Capture the cell that displays the provided text and extract its (x, y) central coordinate. 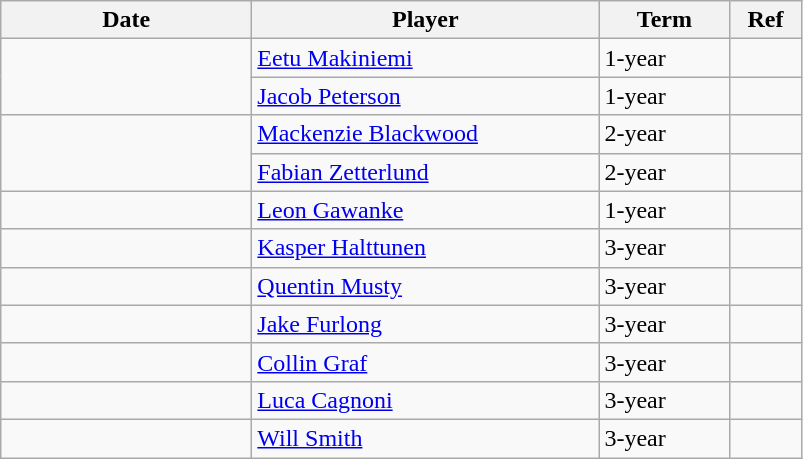
Will Smith (426, 438)
Date (126, 20)
Collin Graf (426, 362)
Luca Cagnoni (426, 400)
Eetu Makiniemi (426, 58)
Kasper Halttunen (426, 248)
Jacob Peterson (426, 96)
Leon Gawanke (426, 210)
Ref (766, 20)
Mackenzie Blackwood (426, 134)
Fabian Zetterlund (426, 172)
Jake Furlong (426, 324)
Term (664, 20)
Player (426, 20)
Quentin Musty (426, 286)
